Output the (x, y) coordinate of the center of the cell containing the given text.  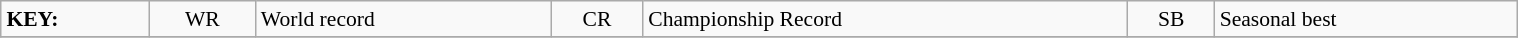
Seasonal best (1366, 19)
Championship Record (885, 19)
World record (404, 19)
SB (1172, 19)
KEY: (75, 19)
WR (202, 19)
CR (598, 19)
